For the text-containing cell, return its midpoint in [x, y] coordinate format. 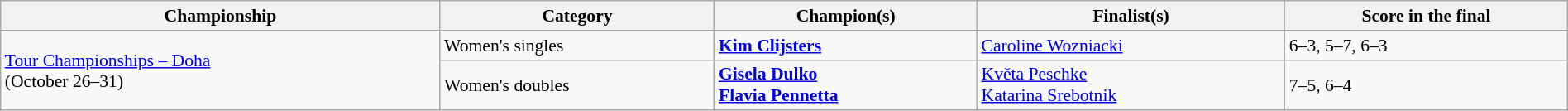
7–5, 6–4 [1427, 84]
Champion(s) [846, 16]
Květa Peschke Katarina Srebotnik [1131, 84]
6–3, 5–7, 6–3 [1427, 46]
Tour Championships – Doha(October 26–31) [220, 71]
Women's doubles [577, 84]
Kim Clijsters [846, 46]
Finalist(s) [1131, 16]
Women's singles [577, 46]
Category [577, 16]
Gisela Dulko Flavia Pennetta [846, 84]
Championship [220, 16]
Score in the final [1427, 16]
Caroline Wozniacki [1131, 46]
